Find where the given text appears and provide that cell's center as (X, Y) coordinate. 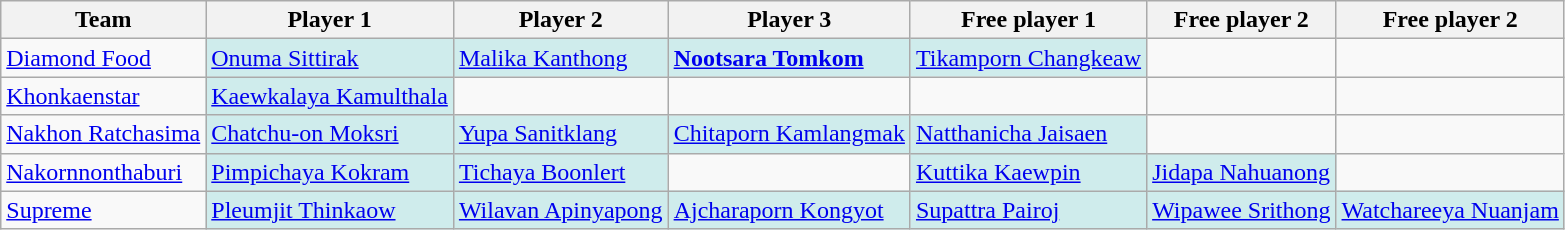
Supreme (104, 210)
Player 1 (330, 20)
Chatchu-on Moksri (330, 134)
Player 3 (789, 20)
Nakhon Ratchasima (104, 134)
Tikamporn Changkeaw (1028, 58)
Pleumjit Thinkaow (330, 210)
Malika Kanthong (560, 58)
Natthanicha Jaisaen (1028, 134)
Ajcharaporn Kongyot (789, 210)
Yupa Sanitklang (560, 134)
Wipawee Srithong (1242, 210)
Pimpichaya Kokram (330, 172)
Chitaporn Kamlangmak (789, 134)
Team (104, 20)
Diamond Food (104, 58)
Onuma Sittirak (330, 58)
Nootsara Tomkom (789, 58)
Supattra Pairoj (1028, 210)
Tichaya Boonlert (560, 172)
Nakornnonthaburi (104, 172)
Player 2 (560, 20)
Kuttika Kaewpin (1028, 172)
Free player 1 (1028, 20)
Jidapa Nahuanong (1242, 172)
Khonkaenstar (104, 96)
Kaewkalaya Kamulthala (330, 96)
Watchareeya Nuanjam (1450, 210)
Wilavan Apinyapong (560, 210)
